Search for the cell housing the specified text and yield its [X, Y] center coordinate. 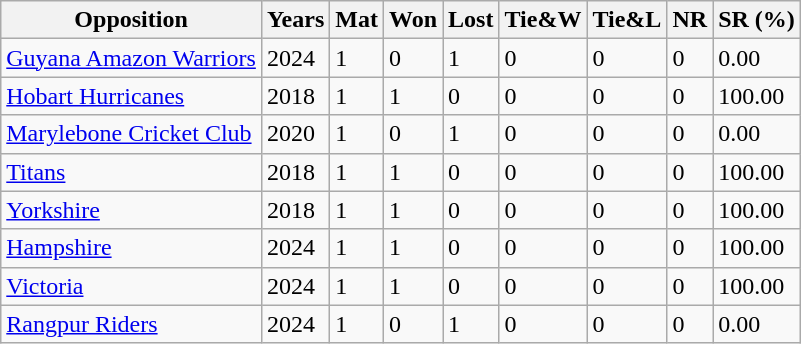
Titans [132, 172]
Hobart Hurricanes [132, 96]
Lost [471, 20]
Yorkshire [132, 210]
Rangpur Riders [132, 324]
Tie&L [627, 20]
Won [412, 20]
Opposition [132, 20]
Guyana Amazon Warriors [132, 58]
Victoria [132, 286]
Tie&W [543, 20]
2020 [295, 134]
NR [690, 20]
Hampshire [132, 248]
Years [295, 20]
Mat [357, 20]
SR (%) [757, 20]
Marylebone Cricket Club [132, 134]
